Pinpoint the cell where the given text exists, returning its [x, y] midpoint coordinate. 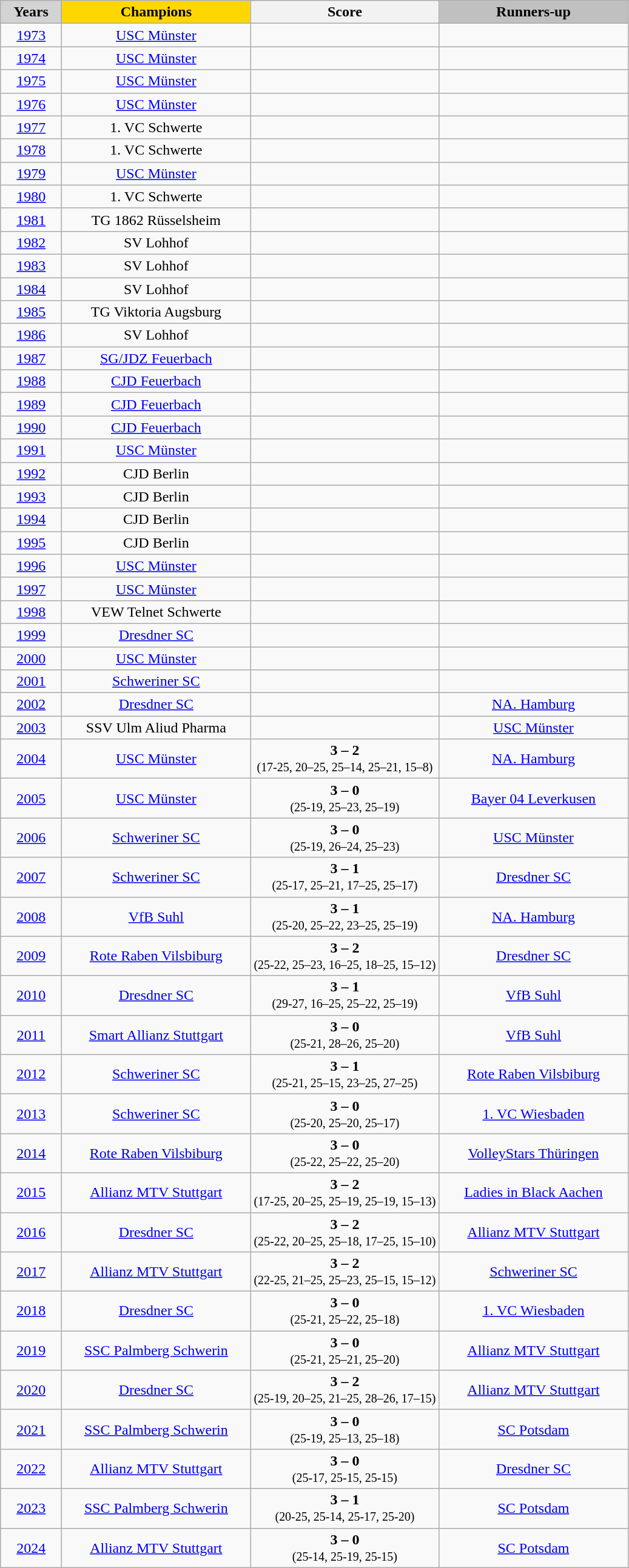
3 – 1(25-21, 25–15, 23–25, 27–25) [345, 1074]
3 – 2(17-25, 20–25, 25–19, 25–19, 15–13) [345, 1192]
3 – 2(17-25, 20–25, 25–14, 25–21, 15–8) [345, 759]
2007 [32, 877]
Runners-up [534, 12]
3 – 0(25-14, 25-19, 25-15) [345, 1547]
1987 [32, 358]
2015 [32, 1192]
SSV Ulm Aliud Pharma [156, 728]
2010 [32, 996]
2001 [32, 682]
2012 [32, 1074]
3 – 0(25-21, 28–26, 25–20) [345, 1034]
2017 [32, 1272]
1977 [32, 127]
1991 [32, 451]
1984 [32, 289]
3 – 0(25-19, 26–24, 25–23) [345, 838]
Champions [156, 12]
1988 [32, 381]
VolleyStars Thüringen [534, 1153]
1993 [32, 497]
3 – 0(25-21, 25–21, 25–20) [345, 1351]
2014 [32, 1153]
1994 [32, 520]
1973 [32, 35]
1981 [32, 219]
1997 [32, 589]
1983 [32, 266]
3 – 1(25-20, 25–22, 23–25, 25–19) [345, 917]
3 – 2(22-25, 21–25, 25–23, 25–15, 15–12) [345, 1272]
2020 [32, 1390]
3 – 0(25-17, 25-15, 25-15) [345, 1469]
1990 [32, 427]
3 – 2(25-22, 25–23, 16–25, 18–25, 15–12) [345, 956]
Ladies in Black Aachen [534, 1192]
1979 [32, 173]
2008 [32, 917]
VEW Telnet Schwerte [156, 612]
2006 [32, 838]
Smart Allianz Stuttgart [156, 1034]
1976 [32, 104]
2009 [32, 956]
3 – 2(25-19, 20–25, 21–25, 28–26, 17–15) [345, 1390]
2005 [32, 798]
2016 [32, 1232]
1978 [32, 150]
1974 [32, 58]
2018 [32, 1311]
2021 [32, 1430]
3 – 0(25-20, 25–20, 25–17) [345, 1113]
TG Viktoria Augsburg [156, 312]
1975 [32, 81]
2004 [32, 759]
3 – 0(25-21, 25–22, 25–18) [345, 1311]
3 – 1(29-27, 16–25, 25–22, 25–19) [345, 996]
2024 [32, 1547]
1999 [32, 635]
Bayer 04 Leverkusen [534, 798]
3 – 1(25-17, 25–21, 17–25, 25–17) [345, 877]
SG/JDZ Feuerbach [156, 358]
3 – 2(25-22, 20–25, 25–18, 17–25, 15–10) [345, 1232]
2002 [32, 705]
1985 [32, 312]
3 – 0(25-22, 25–22, 25–20) [345, 1153]
2011 [32, 1034]
3 – 0(25-19, 25–23, 25–19) [345, 798]
Years [32, 12]
1998 [32, 612]
1986 [32, 335]
1995 [32, 543]
1992 [32, 474]
TG 1862 Rüsselsheim [156, 219]
2023 [32, 1509]
2013 [32, 1113]
2000 [32, 658]
1980 [32, 196]
3 – 1(20-25, 25-14, 25-17, 25-20) [345, 1509]
1996 [32, 566]
1989 [32, 404]
2003 [32, 728]
2022 [32, 1469]
2019 [32, 1351]
Score [345, 12]
3 – 0(25-19, 25–13, 25–18) [345, 1430]
1982 [32, 243]
